Pinpoint the cell where the given text exists, returning its [x, y] midpoint coordinate. 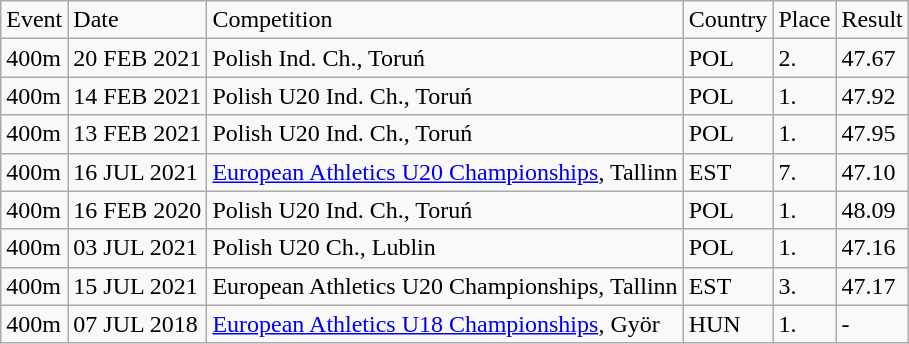
20 FEB 2021 [138, 58]
European Athletics U18 Championships, Györ [445, 324]
Country [728, 20]
16 JUL 2021 [138, 172]
47.16 [872, 248]
03 JUL 2021 [138, 248]
16 FEB 2020 [138, 210]
Date [138, 20]
Event [34, 20]
47.10 [872, 172]
Polish Ind. Ch., Toruń [445, 58]
07 JUL 2018 [138, 324]
7. [804, 172]
3. [804, 286]
47.92 [872, 96]
- [872, 324]
2. [804, 58]
HUN [728, 324]
48.09 [872, 210]
47.67 [872, 58]
15 JUL 2021 [138, 286]
14 FEB 2021 [138, 96]
Competition [445, 20]
Place [804, 20]
13 FEB 2021 [138, 134]
Polish U20 Ch., Lublin [445, 248]
Result [872, 20]
47.95 [872, 134]
47.17 [872, 286]
